Pinpoint the cell where the given text exists, returning its (X, Y) midpoint coordinate. 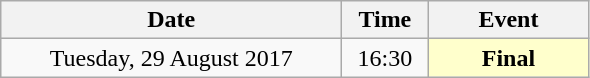
Event (508, 20)
Final (508, 58)
Date (172, 20)
16:30 (385, 58)
Time (385, 20)
Tuesday, 29 August 2017 (172, 58)
